For the text-containing cell, return its midpoint in (x, y) coordinate format. 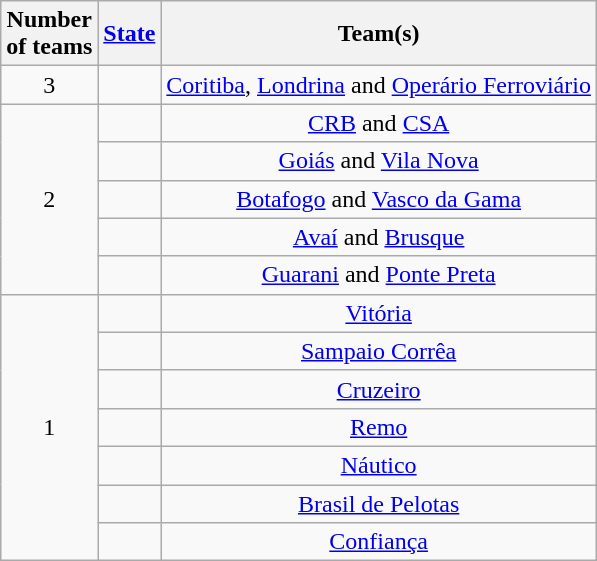
Numberof teams (50, 34)
Confiança (379, 542)
Brasil de Pelotas (379, 503)
Team(s) (379, 34)
Sampaio Corrêa (379, 351)
3 (50, 85)
Botafogo and Vasco da Gama (379, 199)
1 (50, 427)
Cruzeiro (379, 389)
2 (50, 199)
State (130, 34)
Guarani and Ponte Preta (379, 275)
Vitória (379, 313)
Avaí and Brusque (379, 237)
Goiás and Vila Nova (379, 161)
Remo (379, 427)
Coritiba, Londrina and Operário Ferroviário (379, 85)
CRB and CSA (379, 123)
Náutico (379, 465)
